Output the [x, y] coordinate of the center of the cell containing the given text.  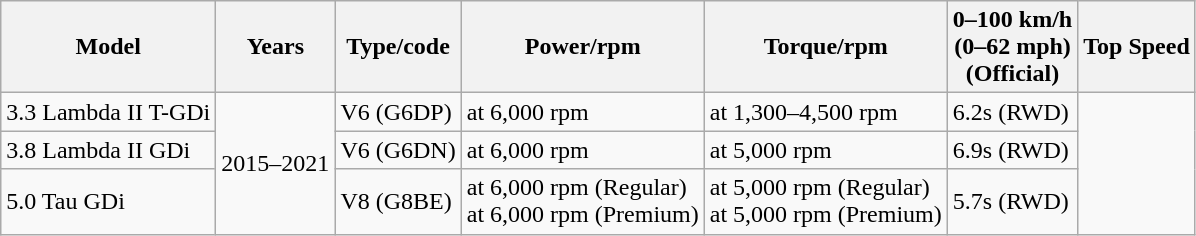
V6 (G6DP) [398, 112]
Top Speed [1137, 47]
at 5,000 rpm [826, 150]
at 6,000 rpm (Regular) at 6,000 rpm (Premium) [582, 202]
2015–2021 [276, 164]
3.8 Lambda II GDi [108, 150]
6.2s (RWD) [1012, 112]
6.9s (RWD) [1012, 150]
Power/rpm [582, 47]
Model [108, 47]
V8 (G8BE) [398, 202]
0–100 km/h(0–62 mph)(Official) [1012, 47]
Type/code [398, 47]
5.7s (RWD) [1012, 202]
Years [276, 47]
3.3 Lambda II T-GDi [108, 112]
at 1,300–4,500 rpm [826, 112]
at 5,000 rpm (Regular) at 5,000 rpm (Premium) [826, 202]
5.0 Tau GDi [108, 202]
V6 (G6DN) [398, 150]
Torque/rpm [826, 47]
